Search for the cell housing the specified text and yield its (X, Y) center coordinate. 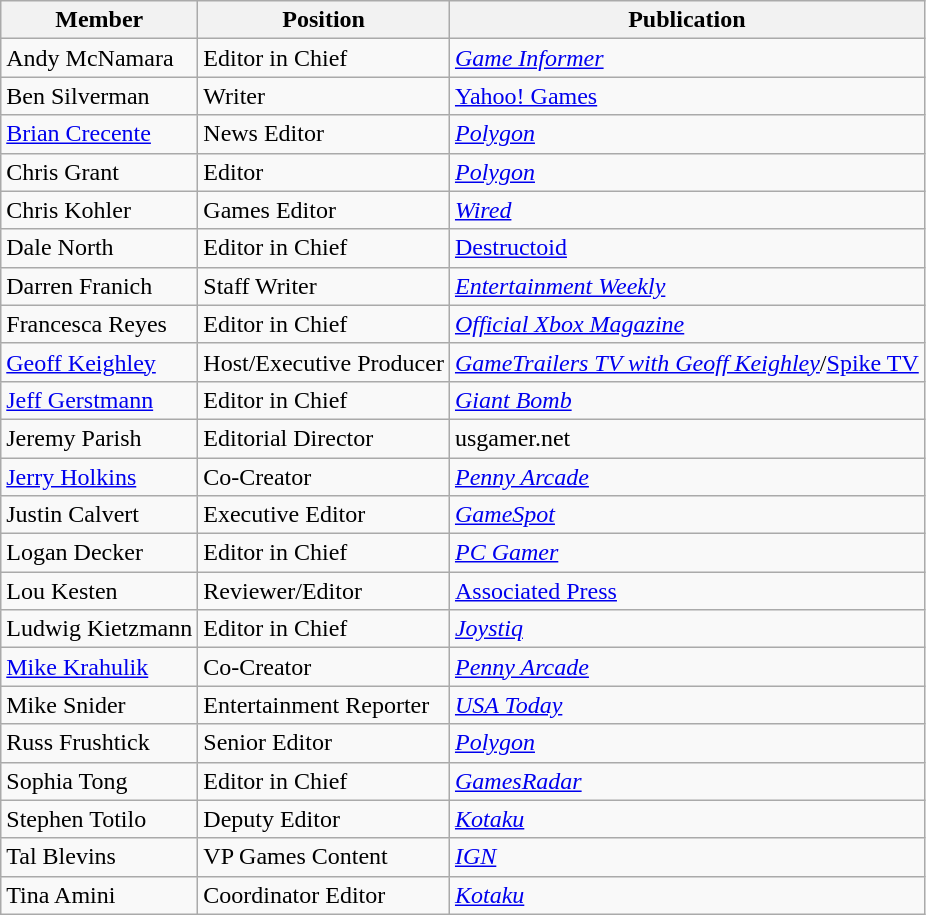
Writer (324, 96)
Chris Grant (100, 172)
Russ Frushtick (100, 743)
Tal Blevins (100, 857)
Brian Crecente (100, 134)
Host/Executive Producer (324, 362)
Dale North (100, 248)
GameTrailers TV with Geoff Keighley/Spike TV (686, 362)
Deputy Editor (324, 819)
News Editor (324, 134)
Mike Snider (100, 705)
Editor (324, 172)
Mike Krahulik (100, 667)
Jeremy Parish (100, 438)
Lou Kesten (100, 591)
Coordinator Editor (324, 895)
Official Xbox Magazine (686, 324)
Entertainment Reporter (324, 705)
Wired (686, 210)
Associated Press (686, 591)
Game Informer (686, 58)
Joystiq (686, 629)
Tina Amini (100, 895)
Ludwig Kietzmann (100, 629)
Sophia Tong (100, 781)
Stephen Totilo (100, 819)
Francesca Reyes (100, 324)
VP Games Content (324, 857)
GamesRadar (686, 781)
Darren Franich (100, 286)
Staff Writer (324, 286)
IGN (686, 857)
Executive Editor (324, 515)
Entertainment Weekly (686, 286)
usgamer.net (686, 438)
USA Today (686, 705)
GameSpot (686, 515)
Games Editor (324, 210)
Reviewer/Editor (324, 591)
Destructoid (686, 248)
Editorial Director (324, 438)
Andy McNamara (100, 58)
Publication (686, 20)
Giant Bomb (686, 400)
Geoff Keighley (100, 362)
Logan Decker (100, 553)
Jeff Gerstmann (100, 400)
Member (100, 20)
Position (324, 20)
Ben Silverman (100, 96)
Justin Calvert (100, 515)
Yahoo! Games (686, 96)
Jerry Holkins (100, 477)
Senior Editor (324, 743)
PC Gamer (686, 553)
Chris Kohler (100, 210)
